For the text-containing cell, return its midpoint in [x, y] coordinate format. 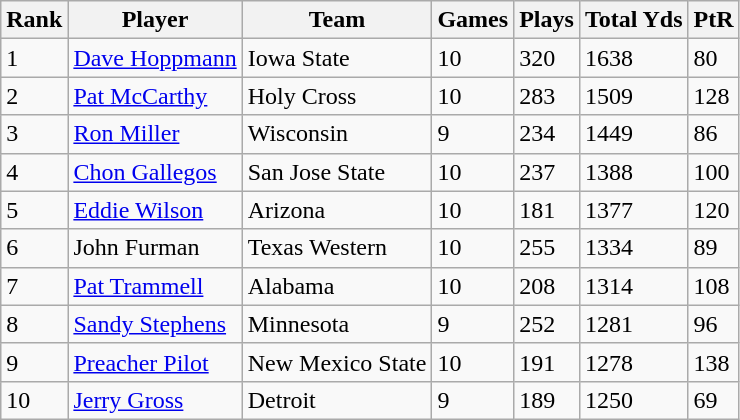
Preacher Pilot [155, 362]
6 [34, 248]
Pat Trammell [155, 286]
237 [547, 172]
Player [155, 20]
320 [547, 58]
1281 [634, 324]
Team [337, 20]
Holy Cross [337, 96]
208 [547, 286]
3 [34, 134]
Ron Miller [155, 134]
181 [547, 210]
1314 [634, 286]
1449 [634, 134]
1638 [634, 58]
1 [34, 58]
1509 [634, 96]
Pat McCarthy [155, 96]
89 [714, 248]
Rank [34, 20]
Chon Gallegos [155, 172]
128 [714, 96]
7 [34, 286]
PtR [714, 20]
4 [34, 172]
96 [714, 324]
Detroit [337, 400]
Wisconsin [337, 134]
Alabama [337, 286]
Dave Hoppmann [155, 58]
100 [714, 172]
1377 [634, 210]
120 [714, 210]
Sandy Stephens [155, 324]
255 [547, 248]
5 [34, 210]
86 [714, 134]
283 [547, 96]
8 [34, 324]
Jerry Gross [155, 400]
189 [547, 400]
108 [714, 286]
138 [714, 362]
1278 [634, 362]
Iowa State [337, 58]
Plays [547, 20]
191 [547, 362]
Eddie Wilson [155, 210]
80 [714, 58]
New Mexico State [337, 362]
1250 [634, 400]
San Jose State [337, 172]
252 [547, 324]
Minnesota [337, 324]
John Furman [155, 248]
2 [34, 96]
Games [473, 20]
1334 [634, 248]
Texas Western [337, 248]
Total Yds [634, 20]
1388 [634, 172]
234 [547, 134]
69 [714, 400]
Arizona [337, 210]
